Return the (x, y) coordinate for the center point of the cell that contains the specified text.  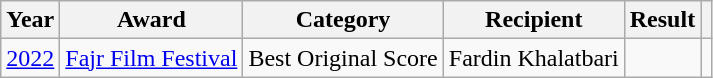
Award (152, 20)
Fardin Khalatbari (534, 58)
Fajr Film Festival (152, 58)
Recipient (534, 20)
Best Original Score (343, 58)
2022 (30, 58)
Category (343, 20)
Result (662, 20)
Year (30, 20)
